Return [X, Y] of the center of cell containing provided text 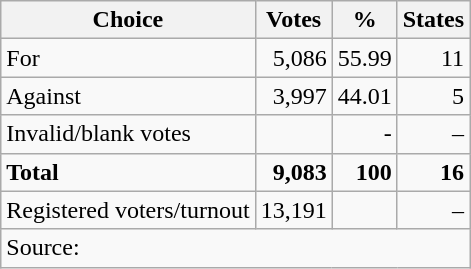
3,997 [294, 96]
Total [128, 172]
55.99 [364, 58]
5,086 [294, 58]
16 [433, 172]
Choice [128, 20]
100 [364, 172]
- [364, 134]
Votes [294, 20]
11 [433, 58]
% [364, 20]
13,191 [294, 210]
Against [128, 96]
For [128, 58]
Source: [236, 248]
44.01 [364, 96]
9,083 [294, 172]
States [433, 20]
Invalid/blank votes [128, 134]
Registered voters/turnout [128, 210]
5 [433, 96]
